Provide the [x, y] coordinate of the cell's center where the given text is located.  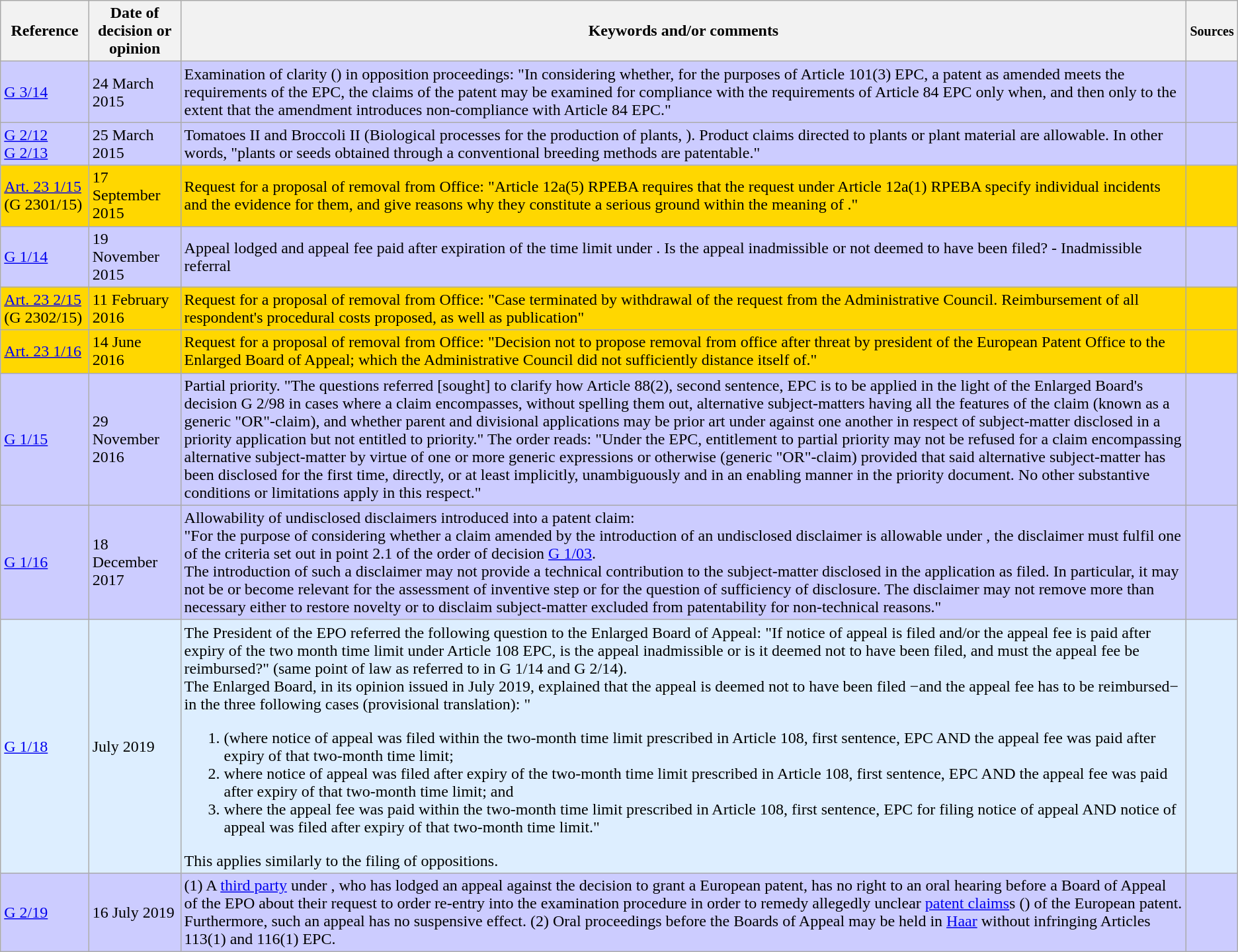
G 1/18 [45, 746]
19 November 2015 [135, 257]
G 2/19 [45, 912]
G 1/15 [45, 439]
17 September 2015 [135, 196]
11 February 2016 [135, 308]
Keywords and/or comments [684, 31]
G 1/14 [45, 257]
29 November 2016 [135, 439]
G 3/14 [45, 92]
Art. 23 2/15 (G 2302/15) [45, 308]
Sources [1212, 31]
24 March 2015 [135, 92]
18 December 2017 [135, 562]
14 June 2016 [135, 352]
G 2/12 G 2/13 [45, 144]
Art. 23 1/16 [45, 352]
16 July 2019 [135, 912]
July 2019 [135, 746]
Reference [45, 31]
25 March 2015 [135, 144]
Art. 23 1/15 (G 2301/15) [45, 196]
G 1/16 [45, 562]
Date of decision or opinion [135, 31]
